Identify which cell holds the provided text, then report its [x, y] central coordinate. 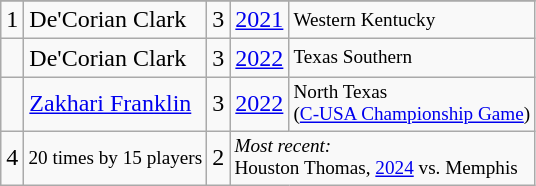
Most recent:Houston Thomas, 2024 vs. Memphis [382, 158]
2 [218, 158]
Texas Southern [412, 58]
Zakhari Franklin [116, 104]
1 [12, 20]
Western Kentucky [412, 20]
North Texas(C-USA Championship Game) [412, 104]
2021 [260, 20]
4 [12, 158]
20 times by 15 players [116, 158]
